Find where the given text appears and provide that cell's center as [x, y] coordinate. 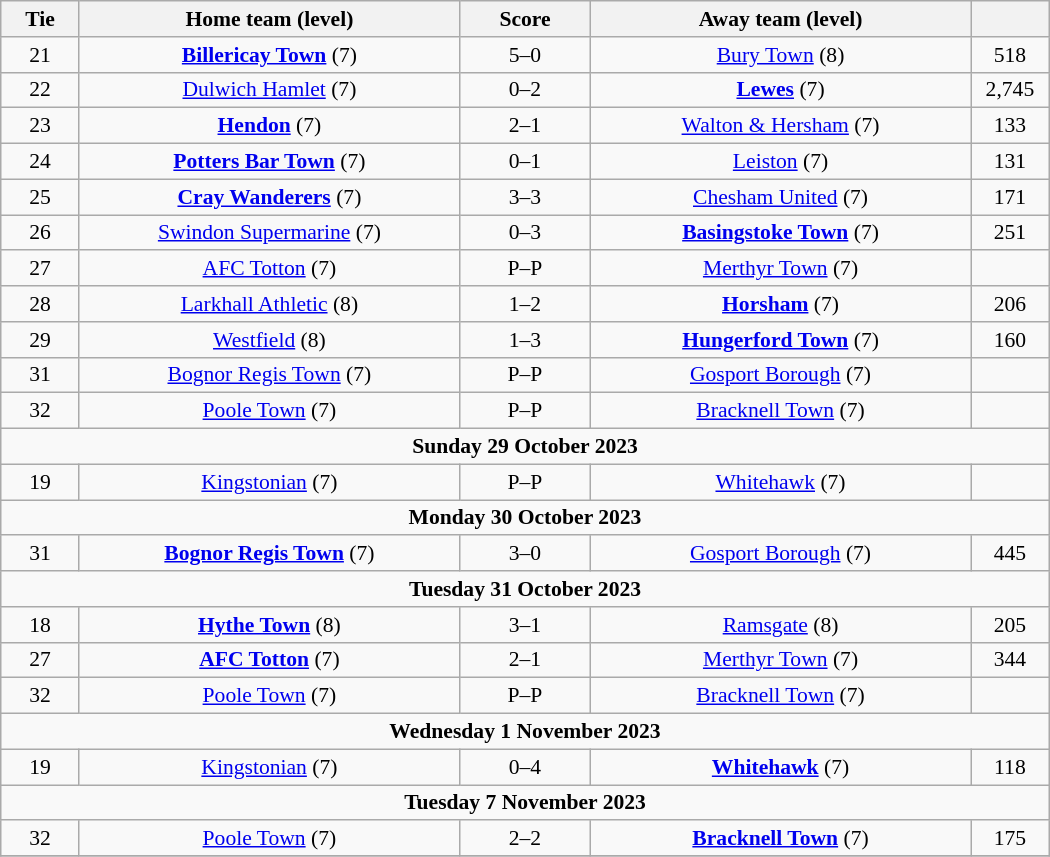
29 [40, 340]
Larkhall Athletic (8) [269, 304]
18 [40, 625]
160 [1010, 340]
Hendon (7) [269, 126]
3–1 [524, 625]
Hungerford Town (7) [781, 340]
133 [1010, 126]
2–2 [524, 839]
0–1 [524, 162]
3–0 [524, 554]
206 [1010, 304]
2,745 [1010, 90]
175 [1010, 839]
22 [40, 90]
518 [1010, 55]
Wednesday 1 November 2023 [525, 732]
Tie [40, 19]
1–3 [524, 340]
1–2 [524, 304]
Away team (level) [781, 19]
205 [1010, 625]
Walton & Hersham (7) [781, 126]
3–3 [524, 197]
Chesham United (7) [781, 197]
26 [40, 233]
251 [1010, 233]
0–2 [524, 90]
0–4 [524, 767]
Potters Bar Town (7) [269, 162]
Home team (level) [269, 19]
171 [1010, 197]
25 [40, 197]
Ramsgate (8) [781, 625]
Bury Town (8) [781, 55]
0–3 [524, 233]
344 [1010, 660]
445 [1010, 554]
Swindon Supermarine (7) [269, 233]
118 [1010, 767]
Leiston (7) [781, 162]
Tuesday 31 October 2023 [525, 589]
24 [40, 162]
Hythe Town (8) [269, 625]
Sunday 29 October 2023 [525, 447]
Lewes (7) [781, 90]
Horsham (7) [781, 304]
Basingstoke Town (7) [781, 233]
Dulwich Hamlet (7) [269, 90]
23 [40, 126]
Tuesday 7 November 2023 [525, 803]
131 [1010, 162]
5–0 [524, 55]
Billericay Town (7) [269, 55]
Score [524, 19]
21 [40, 55]
Cray Wanderers (7) [269, 197]
28 [40, 304]
Monday 30 October 2023 [525, 518]
Westfield (8) [269, 340]
